Output the (x, y) coordinate of the center of the cell containing the given text.  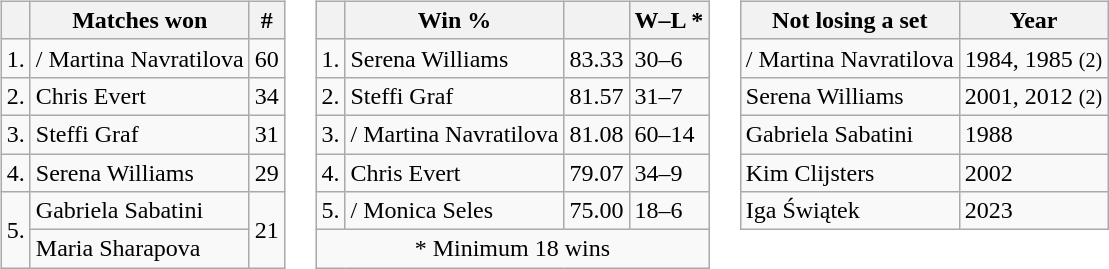
2001, 2012 (2) (1033, 96)
Matches won (140, 20)
2002 (1033, 173)
* Minimum 18 wins (512, 249)
Maria Sharapova (140, 249)
Iga Świątek (850, 211)
21 (266, 230)
Not losing a set (850, 20)
30–6 (669, 58)
1984, 1985 (2) (1033, 58)
81.08 (596, 134)
60 (266, 58)
2023 (1033, 211)
31–7 (669, 96)
60–14 (669, 134)
W–L * (669, 20)
18–6 (669, 211)
1988 (1033, 134)
Kim Clijsters (850, 173)
/ Monica Seles (454, 211)
75.00 (596, 211)
34–9 (669, 173)
34 (266, 96)
# (266, 20)
79.07 (596, 173)
83.33 (596, 58)
29 (266, 173)
Win % (454, 20)
31 (266, 134)
81.57 (596, 96)
Year (1033, 20)
